Provide the [x, y] coordinate of the cell's center where the given text is located.  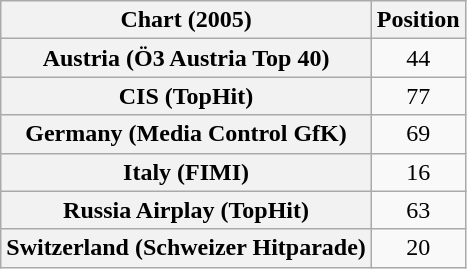
77 [418, 96]
44 [418, 58]
Germany (Media Control GfK) [186, 134]
CIS (TopHit) [186, 96]
63 [418, 210]
Switzerland (Schweizer Hitparade) [186, 248]
Austria (Ö3 Austria Top 40) [186, 58]
16 [418, 172]
Italy (FIMI) [186, 172]
Position [418, 20]
69 [418, 134]
Russia Airplay (TopHit) [186, 210]
Chart (2005) [186, 20]
20 [418, 248]
